Determine the (X, Y) coordinate at the center of the cell enclosing the given text.  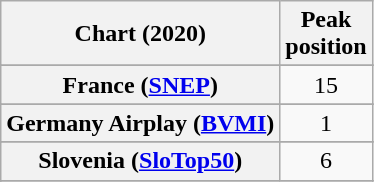
15 (326, 85)
Peakposition (326, 34)
Chart (2020) (140, 34)
Germany Airplay (BVMI) (140, 123)
1 (326, 123)
France (SNEP) (140, 85)
6 (326, 161)
Slovenia (SloTop50) (140, 161)
